Return the [x, y] coordinate for the center point of the cell that contains the specified text.  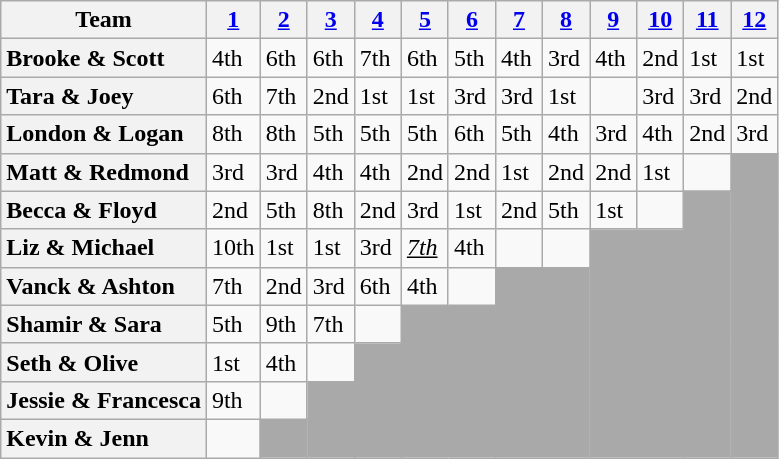
Tara & Joey [104, 96]
London & Logan [104, 134]
Brooke & Scott [104, 58]
Becca & Floyd [104, 210]
1 [233, 20]
5 [424, 20]
Shamir & Sara [104, 324]
Kevin & Jenn [104, 438]
Seth & Olive [104, 362]
4 [378, 20]
Team [104, 20]
Liz & Michael [104, 248]
Matt & Redmond [104, 172]
Vanck & Ashton [104, 286]
10 [660, 20]
2 [284, 20]
Jessie & Francesca [104, 400]
10th [233, 248]
6 [472, 20]
11 [708, 20]
3 [330, 20]
12 [754, 20]
8 [566, 20]
7 [518, 20]
9 [614, 20]
